Output the (X, Y) coordinate of the center of the cell containing the given text.  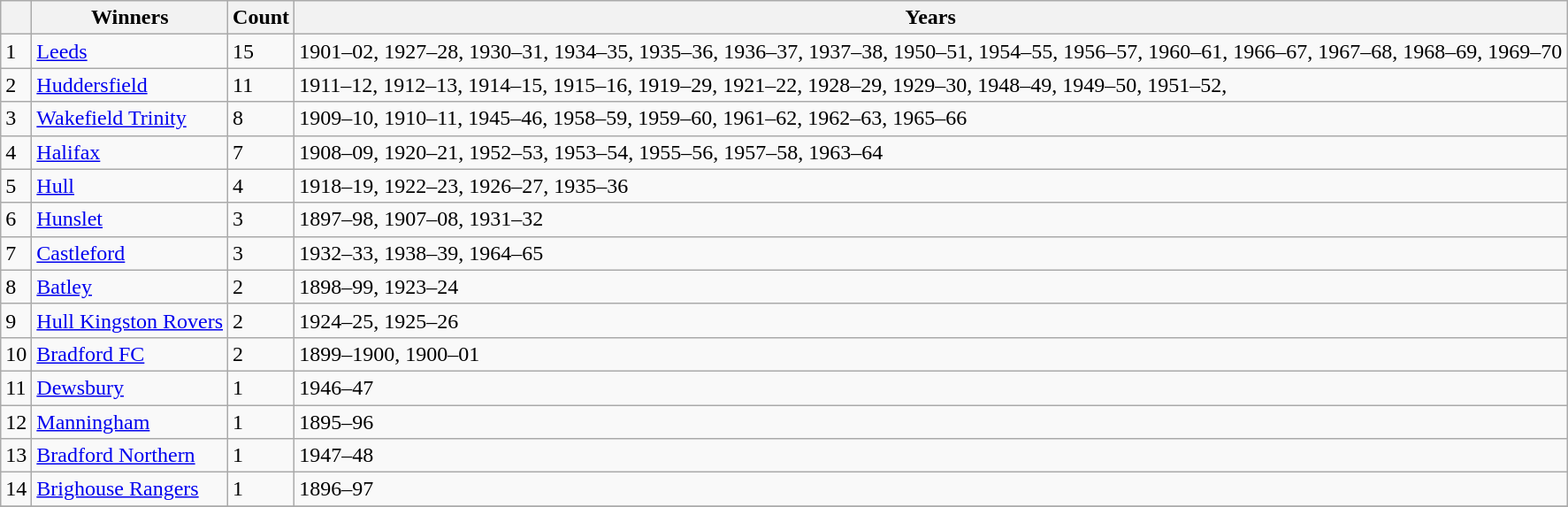
6 (16, 219)
1895–96 (930, 422)
Huddersfield (130, 85)
Batley (130, 287)
1932–33, 1938–39, 1964–65 (930, 253)
14 (16, 489)
Dewsbury (130, 388)
9 (16, 320)
12 (16, 422)
Bradford FC (130, 354)
Years (930, 18)
13 (16, 456)
1908–09, 1920–21, 1952–53, 1953–54, 1955–56, 1957–58, 1963–64 (930, 152)
1946–47 (930, 388)
Manningham (130, 422)
Wakefield Trinity (130, 119)
1897–98, 1907–08, 1931–32 (930, 219)
1909–10, 1910–11, 1945–46, 1958–59, 1959–60, 1961–62, 1962–63, 1965–66 (930, 119)
1896–97 (930, 489)
1947–48 (930, 456)
Bradford Northern (130, 456)
Castleford (130, 253)
Hunslet (130, 219)
5 (16, 186)
Halifax (130, 152)
Count (262, 18)
1918–19, 1922–23, 1926–27, 1935–36 (930, 186)
15 (262, 51)
1898–99, 1923–24 (930, 287)
1911–12, 1912–13, 1914–15, 1915–16, 1919–29, 1921–22, 1928–29, 1929–30, 1948–49, 1949–50, 1951–52, (930, 85)
Winners (130, 18)
Leeds (130, 51)
Brighouse Rangers (130, 489)
1924–25, 1925–26 (930, 320)
Hull Kingston Rovers (130, 320)
1899–1900, 1900–01 (930, 354)
10 (16, 354)
1901–02, 1927–28, 1930–31, 1934–35, 1935–36, 1936–37, 1937–38, 1950–51, 1954–55, 1956–57, 1960–61, 1966–67, 1967–68, 1968–69, 1969–70 (930, 51)
Hull (130, 186)
